Locate the cell with the specified text and output its [x, y] center coordinate. 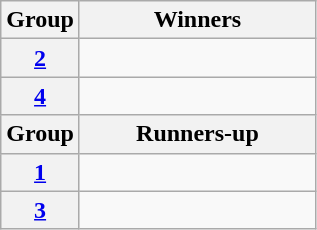
3 [40, 210]
Runners-up [197, 134]
4 [40, 96]
1 [40, 172]
2 [40, 58]
Winners [197, 20]
